Output the [X, Y] coordinate of the center of the cell containing the given text.  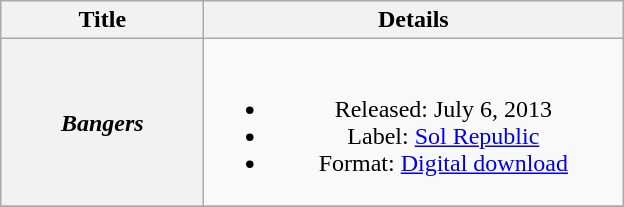
Released: July 6, 2013Label: Sol RepublicFormat: Digital download [414, 122]
Details [414, 20]
Bangers [102, 122]
Title [102, 20]
